Pinpoint the cell where the given text exists, returning its [x, y] midpoint coordinate. 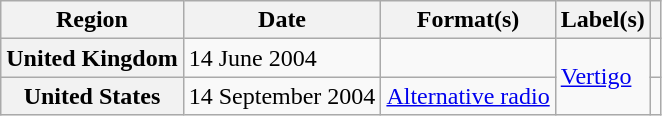
14 June 2004 [282, 58]
Region [92, 20]
14 September 2004 [282, 96]
Date [282, 20]
United Kingdom [92, 58]
Format(s) [468, 20]
Label(s) [602, 20]
United States [92, 96]
Vertigo [602, 77]
Alternative radio [468, 96]
